Locate the cell with the specified text and output its (X, Y) center coordinate. 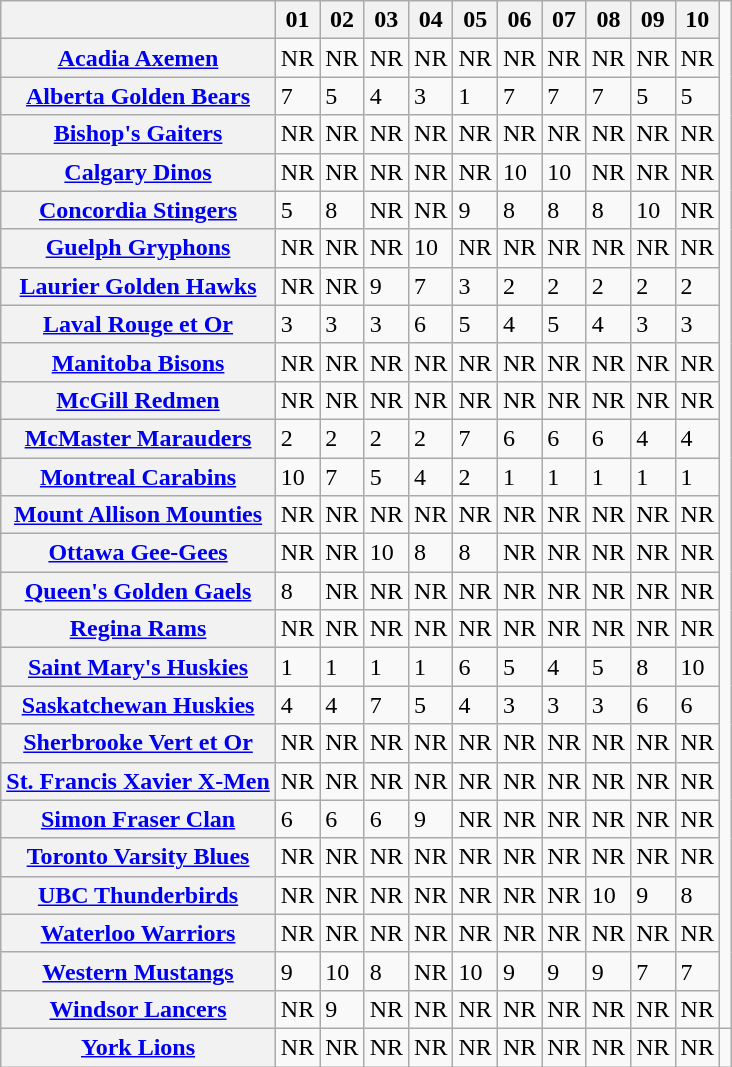
Ottawa Gee-Gees (138, 553)
Saint Mary's Huskies (138, 667)
03 (386, 20)
Alberta Golden Bears (138, 96)
Acadia Axemen (138, 58)
Guelph Gryphons (138, 248)
Saskatchewan Huskies (138, 705)
Windsor Lancers (138, 1009)
Manitoba Bisons (138, 362)
Mount Allison Mounties (138, 515)
06 (519, 20)
UBC Thunderbirds (138, 895)
02 (342, 20)
Calgary Dinos (138, 172)
York Lions (138, 1047)
01 (297, 20)
Waterloo Warriors (138, 933)
St. Francis Xavier X-Men (138, 781)
Bishop's Gaiters (138, 134)
Queen's Golden Gaels (138, 591)
Laval Rouge et Or (138, 324)
08 (608, 20)
McMaster Marauders (138, 438)
04 (431, 20)
Simon Fraser Clan (138, 819)
Toronto Varsity Blues (138, 857)
Laurier Golden Hawks (138, 286)
Concordia Stingers (138, 210)
McGill Redmen (138, 400)
Montreal Carabins (138, 477)
Sherbrooke Vert et Or (138, 743)
07 (564, 20)
05 (475, 20)
09 (653, 20)
Regina Rams (138, 629)
Western Mustangs (138, 971)
